From the cell containing the given text, extract its center point as [X, Y] coordinate. 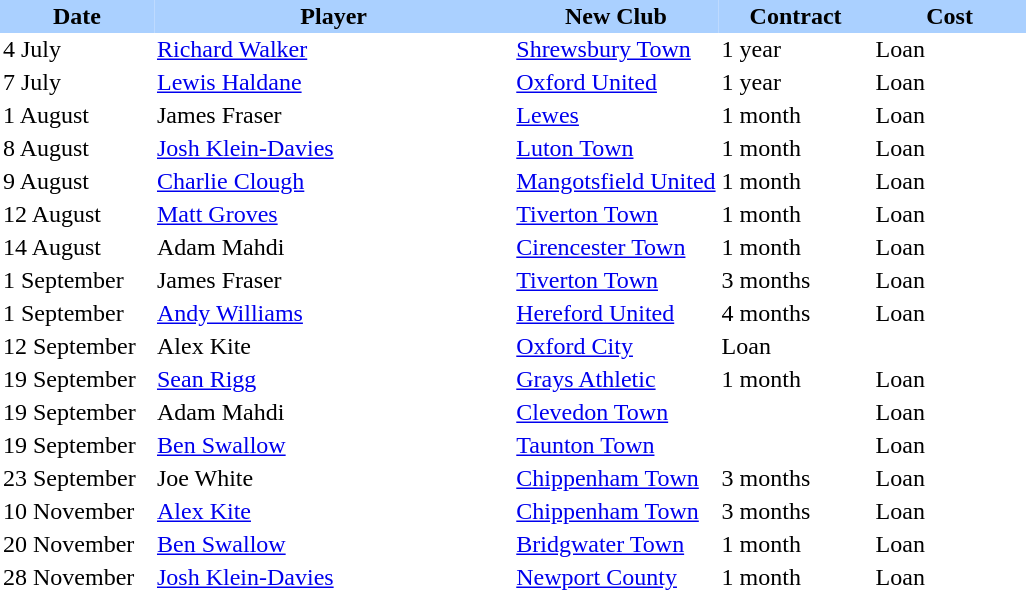
Bridgwater Town [616, 544]
1 August [77, 116]
Taunton Town [616, 446]
Cirencester Town [616, 248]
8 August [77, 148]
23 September [77, 478]
12 August [77, 214]
20 November [77, 544]
Player [334, 16]
Richard Walker [334, 50]
Contract [796, 16]
Mangotsfield United [616, 182]
7 July [77, 82]
4 July [77, 50]
Clevedon Town [616, 412]
12 September [77, 346]
Date [77, 16]
4 months [796, 314]
Grays Athletic [616, 380]
Shrewsbury Town [616, 50]
Sean Rigg [334, 380]
Lewes [616, 116]
Matt Groves [334, 214]
Hereford United [616, 314]
Loan [796, 346]
10 November [77, 512]
Charlie Clough [334, 182]
Luton Town [616, 148]
Josh Klein-Davies [334, 148]
Lewis Haldane [334, 82]
Andy Williams [334, 314]
9 August [77, 182]
Oxford City [616, 346]
Joe White [334, 478]
Oxford United [616, 82]
New Club [616, 16]
14 August [77, 248]
